Output the (x, y) coordinate of the center of the cell containing the given text.  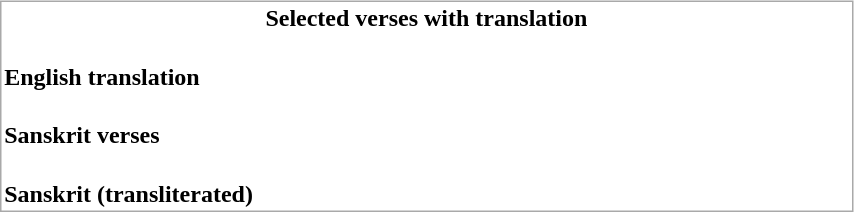
Selected verses with translation (426, 19)
English translation (426, 64)
Sanskrit (transliterated) (426, 182)
Sanskrit verses (426, 122)
